For the text-containing cell, return its midpoint in [X, Y] coordinate format. 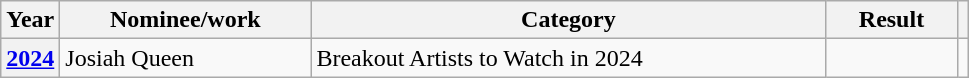
Nominee/work [186, 20]
Result [892, 20]
Category [568, 20]
2024 [30, 58]
Josiah Queen [186, 58]
Year [30, 20]
Breakout Artists to Watch in 2024 [568, 58]
